Locate the cell with the specified text and output its (x, y) center coordinate. 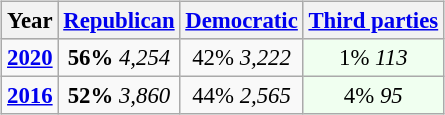
Year (30, 21)
2020 (30, 58)
Third parties (373, 21)
56% 4,254 (119, 58)
52% 3,860 (119, 96)
44% 2,565 (242, 96)
1% 113 (373, 58)
Republican (119, 21)
42% 3,222 (242, 58)
Democratic (242, 21)
4% 95 (373, 96)
2016 (30, 96)
